Extract the [X, Y] coordinate from the center of the cell holding the provided text.  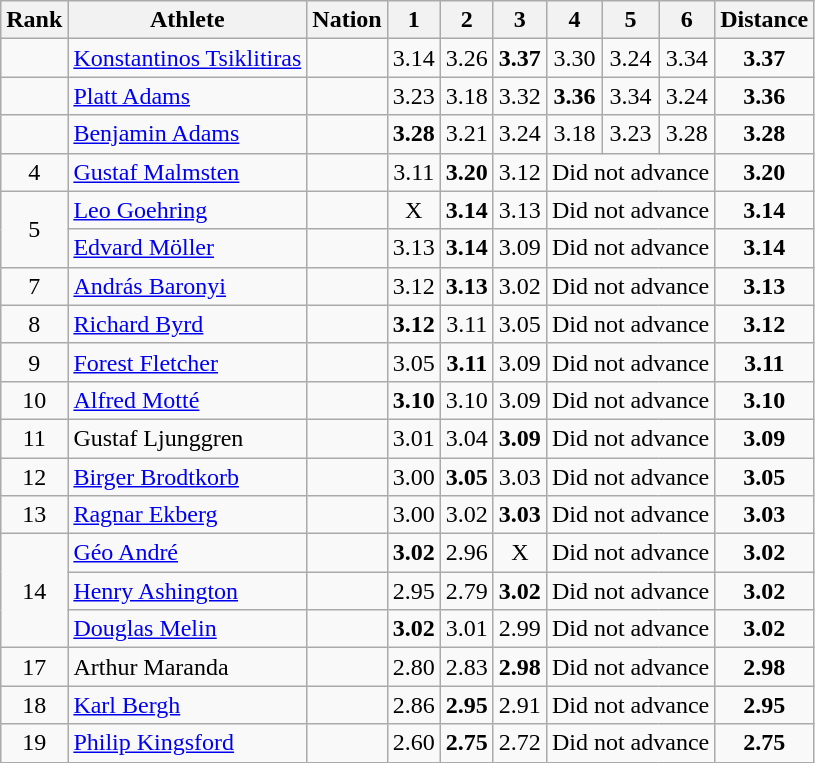
Arthur Maranda [188, 667]
12 [34, 477]
Platt Adams [188, 96]
Douglas Melin [188, 629]
Athlete [188, 20]
11 [34, 438]
1 [414, 20]
Alfred Motté [188, 400]
3.21 [466, 134]
Richard Byrd [188, 324]
Nation [347, 20]
13 [34, 515]
3.26 [466, 58]
Karl Bergh [188, 705]
Henry Ashington [188, 591]
Konstantinos Tsiklitiras [188, 58]
2.91 [520, 705]
9 [34, 362]
Ragnar Ekberg [188, 515]
2.96 [466, 553]
Distance [764, 20]
Forest Fletcher [188, 362]
Géo André [188, 553]
Philip Kingsford [188, 743]
6 [687, 20]
17 [34, 667]
2.99 [520, 629]
2.80 [414, 667]
András Baronyi [188, 286]
Benjamin Adams [188, 134]
2.60 [414, 743]
Birger Brodtkorb [188, 477]
3.30 [574, 58]
2.86 [414, 705]
7 [34, 286]
2 [466, 20]
18 [34, 705]
Rank [34, 20]
3.04 [466, 438]
3 [520, 20]
Gustaf Malmsten [188, 172]
8 [34, 324]
2.72 [520, 743]
Edvard Möller [188, 248]
2.79 [466, 591]
3.32 [520, 96]
2.83 [466, 667]
19 [34, 743]
Gustaf Ljunggren [188, 438]
Leo Goehring [188, 210]
10 [34, 400]
14 [34, 591]
